Provide the [X, Y] coordinate of the cell's center where the given text is located.  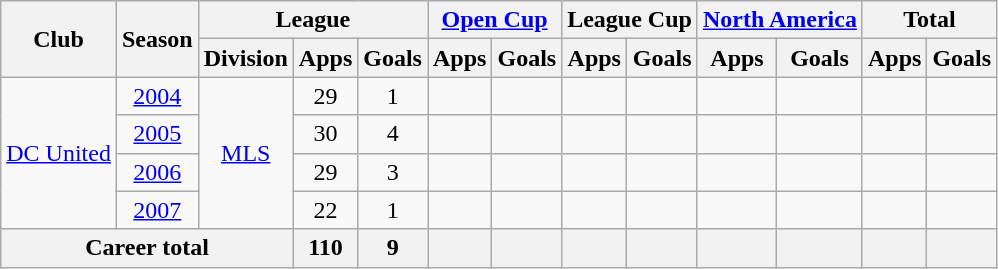
9 [393, 248]
Division [246, 58]
Open Cup [495, 20]
30 [325, 134]
2007 [157, 210]
Career total [148, 248]
North America [780, 20]
3 [393, 172]
Season [157, 39]
2006 [157, 172]
League [312, 20]
DC United [59, 153]
4 [393, 134]
2004 [157, 96]
Club [59, 39]
Total [929, 20]
MLS [246, 153]
22 [325, 210]
League Cup [630, 20]
110 [325, 248]
2005 [157, 134]
